Return the [X, Y] coordinate for the center point of the cell that contains the specified text.  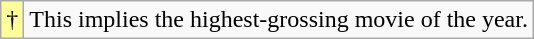
† [12, 20]
This implies the highest-grossing movie of the year. [279, 20]
